Search for the cell housing the specified text and yield its (x, y) center coordinate. 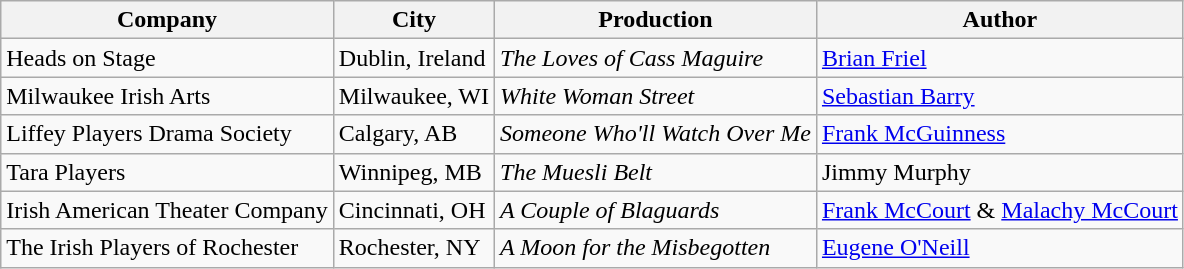
Company (168, 20)
Sebastian Barry (1000, 96)
Irish American Theater Company (168, 210)
The Loves of Cass Maguire (656, 58)
Frank McCourt & Malachy McCourt (1000, 210)
Liffey Players Drama Society (168, 134)
Eugene O'Neill (1000, 248)
Tara Players (168, 172)
The Muesli Belt (656, 172)
Production (656, 20)
The Irish Players of Rochester (168, 248)
Brian Friel (1000, 58)
Dublin, Ireland (414, 58)
Milwaukee, WI (414, 96)
Milwaukee Irish Arts (168, 96)
Cincinnati, OH (414, 210)
Frank McGuinness (1000, 134)
A Moon for the Misbegotten (656, 248)
Winnipeg, MB (414, 172)
Author (1000, 20)
City (414, 20)
White Woman Street (656, 96)
Jimmy Murphy (1000, 172)
Rochester, NY (414, 248)
Heads on Stage (168, 58)
A Couple of Blaguards (656, 210)
Someone Who'll Watch Over Me (656, 134)
Calgary, AB (414, 134)
